Pinpoint the cell where the given text exists, returning its [x, y] midpoint coordinate. 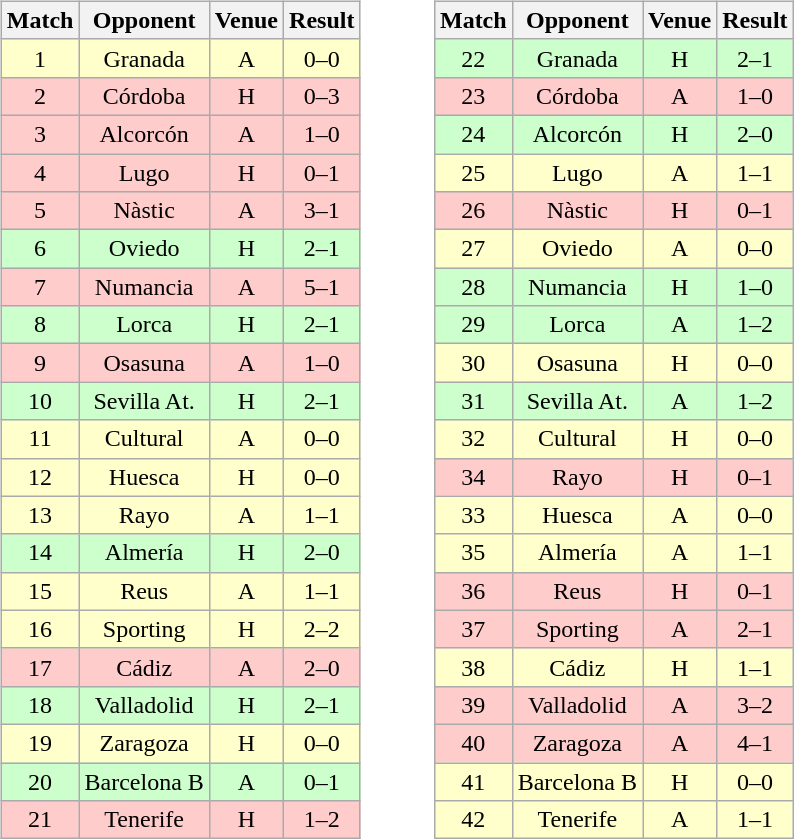
22 [473, 58]
42 [473, 820]
34 [473, 477]
37 [473, 629]
26 [473, 211]
13 [40, 515]
28 [473, 287]
40 [473, 743]
3–1 [322, 211]
20 [40, 781]
27 [473, 249]
1 [40, 58]
7 [40, 287]
14 [40, 553]
36 [473, 591]
25 [473, 173]
32 [473, 439]
3 [40, 134]
6 [40, 249]
31 [473, 401]
2–2 [322, 629]
4–1 [755, 743]
17 [40, 667]
4 [40, 173]
11 [40, 439]
5 [40, 211]
12 [40, 477]
2 [40, 96]
9 [40, 363]
5–1 [322, 287]
30 [473, 363]
18 [40, 705]
29 [473, 325]
35 [473, 553]
23 [473, 96]
8 [40, 325]
21 [40, 820]
19 [40, 743]
33 [473, 515]
10 [40, 401]
41 [473, 781]
3–2 [755, 705]
39 [473, 705]
0–3 [322, 96]
24 [473, 134]
15 [40, 591]
16 [40, 629]
38 [473, 667]
